Locate the cell with the specified text and output its [x, y] center coordinate. 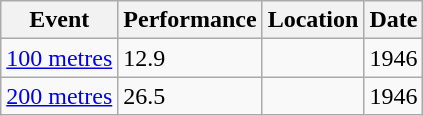
12.9 [190, 58]
Performance [190, 20]
26.5 [190, 96]
Date [394, 20]
100 metres [60, 58]
Event [60, 20]
Location [313, 20]
200 metres [60, 96]
